Find where the given text appears and provide that cell's center as [x, y] coordinate. 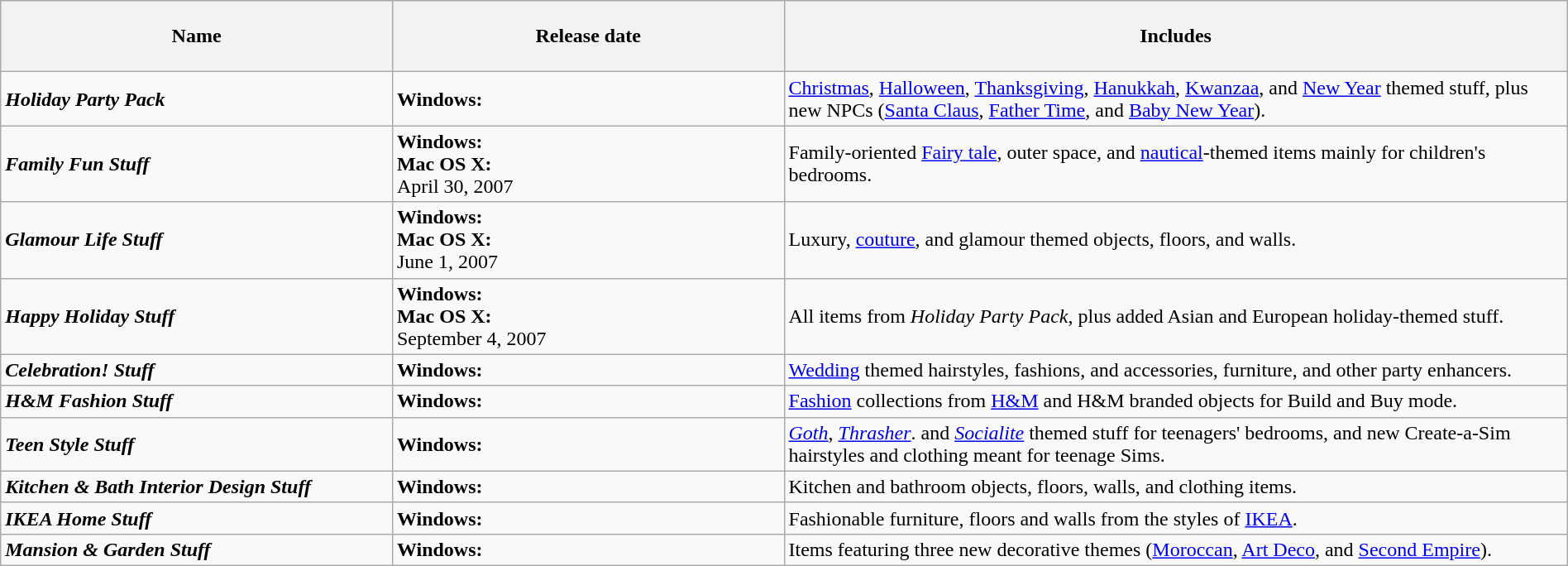
Fashionable furniture, floors and walls from the styles of IKEA. [1176, 518]
Name [197, 36]
Glamour Life Stuff [197, 240]
Teen Style Stuff [197, 444]
Happy Holiday Stuff [197, 316]
Christmas, Halloween, Thanksgiving, Hanukkah, Kwanzaa, and New Year themed stuff, plus new NPCs (Santa Claus, Father Time, and Baby New Year). [1176, 99]
Release date [588, 36]
Windows: Mac OS X:April 30, 2007 [588, 164]
Luxury, couture, and glamour themed objects, floors, and walls. [1176, 240]
IKEA Home Stuff [197, 518]
Includes [1176, 36]
Kitchen & Bath Interior Design Stuff [197, 487]
Goth, Thrasher. and Socialite themed stuff for teenagers' bedrooms, and new Create-a-Sim hairstyles and clothing meant for teenage Sims. [1176, 444]
Family-oriented Fairy tale, outer space, and nautical-themed items mainly for children's bedrooms. [1176, 164]
Items featuring three new decorative themes (Moroccan, Art Deco, and Second Empire). [1176, 549]
Family Fun Stuff [197, 164]
Holiday Party Pack [197, 99]
All items from Holiday Party Pack, plus added Asian and European holiday-themed stuff. [1176, 316]
Windows: Mac OS X:June 1, 2007 [588, 240]
Mansion & Garden Stuff [197, 549]
Fashion collections from H&M and H&M branded objects for Build and Buy mode. [1176, 401]
Kitchen and bathroom objects, floors, walls, and clothing items. [1176, 487]
Windows: Mac OS X:September 4, 2007 [588, 316]
Celebration! Stuff [197, 370]
Wedding themed hairstyles, fashions, and accessories, furniture, and other party enhancers. [1176, 370]
H&M Fashion Stuff [197, 401]
